Detect which cell encompasses the target text, then output its [x, y] center coordinate. 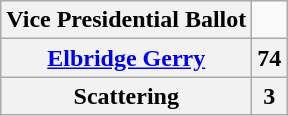
Elbridge Gerry [126, 58]
74 [270, 58]
Vice Presidential Ballot [126, 20]
Scattering [126, 96]
3 [270, 96]
